Determine the [X, Y] coordinate at the center of the cell enclosing the given text.  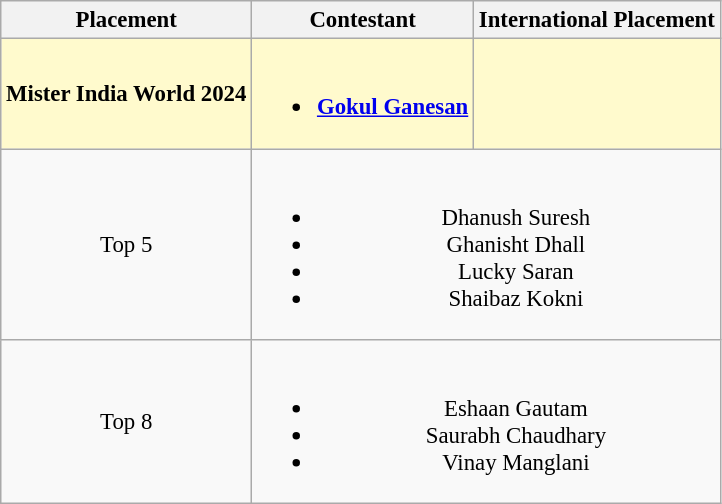
Top 8 [126, 422]
Placement [126, 20]
Eshaan GautamSaurabh ChaudharyVinay Manglani [486, 422]
Top 5 [126, 244]
Contestant [363, 20]
Gokul Ganesan [363, 94]
Dhanush SureshGhanisht DhallLucky SaranShaibaz Kokni [486, 244]
International Placement [598, 20]
Mister India World 2024 [126, 94]
